From the cell containing the given text, extract its center point as (X, Y) coordinate. 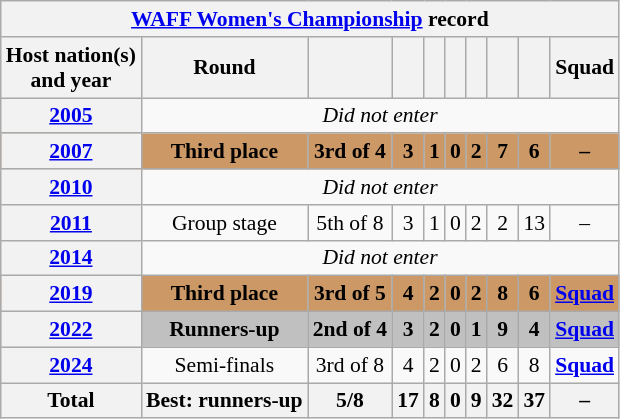
2005 (71, 116)
13 (534, 223)
5/8 (350, 401)
Semi-finals (224, 365)
2022 (71, 330)
2014 (71, 258)
Group stage (224, 223)
17 (408, 401)
2011 (71, 223)
Round (224, 68)
3rd of 5 (350, 294)
3rd of 4 (350, 152)
2024 (71, 365)
Host nation(s)and year (71, 68)
Total (71, 401)
Best: runners-up (224, 401)
2010 (71, 187)
2nd of 4 (350, 330)
Runners-up (224, 330)
5th of 8 (350, 223)
2007 (71, 152)
WAFF Women's Championship record (310, 19)
37 (534, 401)
32 (503, 401)
3rd of 8 (350, 365)
2019 (71, 294)
7 (503, 152)
